For the text-containing cell, return its midpoint in (x, y) coordinate format. 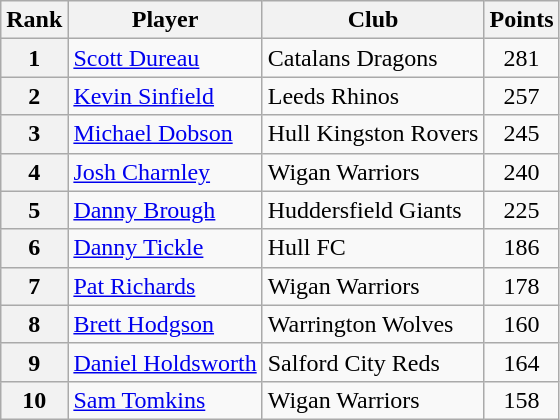
Pat Richards (165, 286)
160 (522, 324)
Leeds Rhinos (373, 96)
10 (34, 400)
Kevin Sinfield (165, 96)
Danny Brough (165, 210)
Rank (34, 20)
Warrington Wolves (373, 324)
1 (34, 58)
7 (34, 286)
225 (522, 210)
5 (34, 210)
Huddersfield Giants (373, 210)
Sam Tomkins (165, 400)
Catalans Dragons (373, 58)
Danny Tickle (165, 248)
8 (34, 324)
Club (373, 20)
Salford City Reds (373, 362)
Michael Dobson (165, 134)
281 (522, 58)
Scott Dureau (165, 58)
Hull Kingston Rovers (373, 134)
Hull FC (373, 248)
257 (522, 96)
178 (522, 286)
Points (522, 20)
4 (34, 172)
Daniel Holdsworth (165, 362)
Player (165, 20)
186 (522, 248)
240 (522, 172)
158 (522, 400)
Josh Charnley (165, 172)
245 (522, 134)
164 (522, 362)
6 (34, 248)
Brett Hodgson (165, 324)
2 (34, 96)
9 (34, 362)
3 (34, 134)
